Determine the (x, y) coordinate at the center of the cell enclosing the given text.  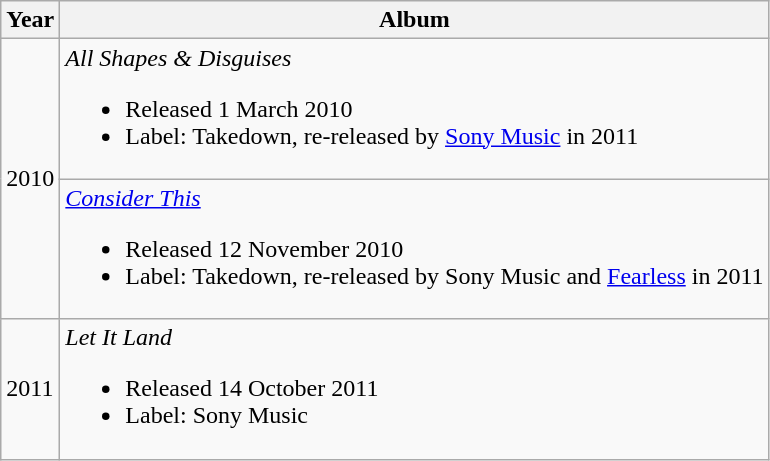
Year (30, 20)
All Shapes & DisguisesReleased 1 March 2010Label: Takedown, re-released by Sony Music in 2011 (414, 109)
Consider ThisReleased 12 November 2010Label: Takedown, re-released by Sony Music and Fearless in 2011 (414, 249)
2010 (30, 179)
Let It LandReleased 14 October 2011Label: Sony Music (414, 389)
2011 (30, 389)
Album (414, 20)
